Extract the [X, Y] coordinate from the center of the cell holding the provided text.  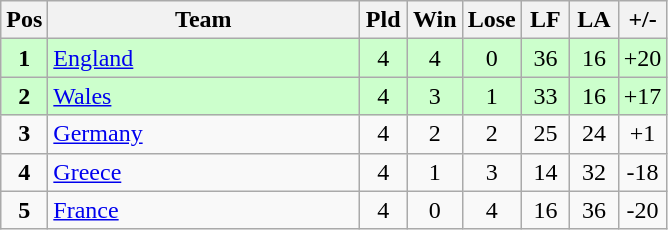
Win [434, 20]
+17 [642, 96]
24 [594, 134]
25 [546, 134]
-18 [642, 172]
32 [594, 172]
France [204, 210]
Wales [204, 96]
+20 [642, 58]
14 [546, 172]
Germany [204, 134]
LA [594, 20]
Greece [204, 172]
-20 [642, 210]
Team [204, 20]
+/- [642, 20]
+1 [642, 134]
33 [546, 96]
England [204, 58]
Lose [492, 20]
Pos [24, 20]
5 [24, 210]
Pld [384, 20]
LF [546, 20]
